For the text-containing cell, return its midpoint in (x, y) coordinate format. 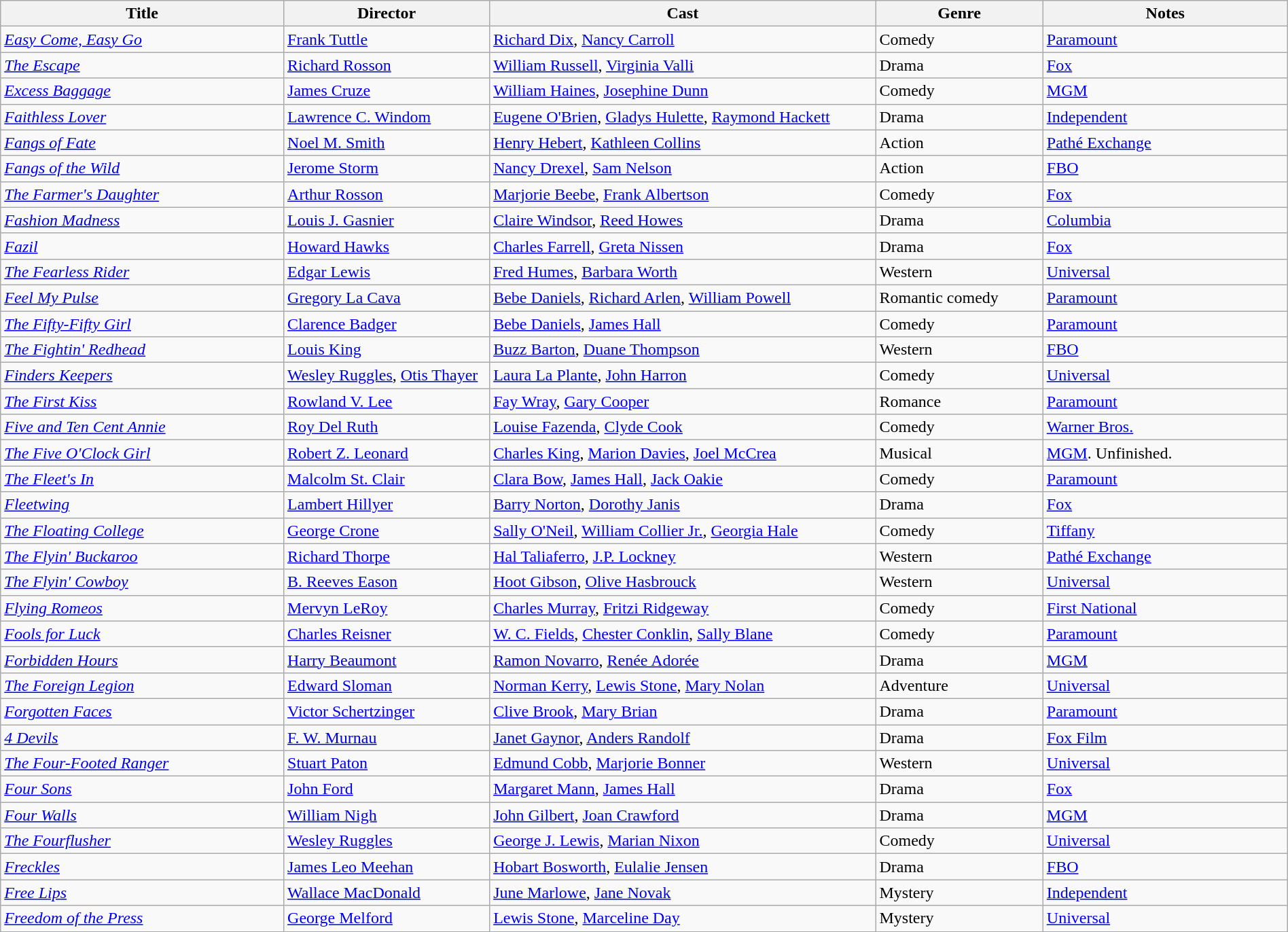
Forbidden Hours (143, 660)
The Escape (143, 65)
Fred Humes, Barbara Worth (683, 272)
Ramon Novarro, Renée Adorée (683, 660)
Frank Tuttle (387, 39)
Louis King (387, 350)
The Flyin' Buckaroo (143, 556)
Howard Hawks (387, 246)
Lawrence C. Windom (387, 117)
Noel M. Smith (387, 143)
F. W. Murnau (387, 737)
Buzz Barton, Duane Thompson (683, 350)
The Foreign Legion (143, 685)
Sally O'Neil, William Collier Jr., Georgia Hale (683, 531)
Nancy Drexel, Sam Nelson (683, 168)
Richard Thorpe (387, 556)
Hal Taliaferro, J.P. Lockney (683, 556)
Columbia (1165, 220)
Flying Romeos (143, 608)
Jerome Storm (387, 168)
Clive Brook, Mary Brian (683, 711)
Warner Bros. (1165, 427)
B. Reeves Eason (387, 582)
Musical (959, 453)
4 Devils (143, 737)
Forgotten Faces (143, 711)
William Haines, Josephine Dunn (683, 91)
Barry Norton, Dorothy Janis (683, 505)
Victor Schertzinger (387, 711)
Mervyn LeRoy (387, 608)
James Cruze (387, 91)
The Five O'Clock Girl (143, 453)
Rowland V. Lee (387, 401)
June Marlowe, Jane Novak (683, 893)
Feel My Pulse (143, 298)
First National (1165, 608)
William Russell, Virginia Valli (683, 65)
Janet Gaynor, Anders Randolf (683, 737)
The Fleet's In (143, 479)
Laura La Plante, John Harron (683, 376)
Arthur Rosson (387, 194)
Edmund Cobb, Marjorie Bonner (683, 764)
Claire Windsor, Reed Howes (683, 220)
Cast (683, 14)
Fay Wray, Gary Cooper (683, 401)
Wallace MacDonald (387, 893)
The Fightin' Redhead (143, 350)
Wesley Ruggles, Otis Thayer (387, 376)
Adventure (959, 685)
Louis J. Gasnier (387, 220)
Fangs of the Wild (143, 168)
Excess Baggage (143, 91)
Stuart Paton (387, 764)
The Fearless Rider (143, 272)
Malcolm St. Clair (387, 479)
Lewis Stone, Marceline Day (683, 918)
The Fifty-Fifty Girl (143, 324)
Marjorie Beebe, Frank Albertson (683, 194)
Free Lips (143, 893)
Edgar Lewis (387, 272)
Robert Z. Leonard (387, 453)
Hoot Gibson, Olive Hasbrouck (683, 582)
Notes (1165, 14)
Edward Sloman (387, 685)
Richard Dix, Nancy Carroll (683, 39)
John Gilbert, Joan Crawford (683, 815)
Wesley Ruggles (387, 841)
George J. Lewis, Marian Nixon (683, 841)
Clarence Badger (387, 324)
Romantic comedy (959, 298)
Henry Hebert, Kathleen Collins (683, 143)
The Farmer's Daughter (143, 194)
Finders Keepers (143, 376)
Freedom of the Press (143, 918)
Fox Film (1165, 737)
Charles Reisner (387, 634)
The Four-Footed Ranger (143, 764)
Fazil (143, 246)
Fleetwing (143, 505)
William Nigh (387, 815)
The Flyin' Cowboy (143, 582)
Bebe Daniels, Richard Arlen, William Powell (683, 298)
Margaret Mann, James Hall (683, 789)
Romance (959, 401)
Director (387, 14)
Fashion Madness (143, 220)
Charles Murray, Fritzi Ridgeway (683, 608)
Roy Del Ruth (387, 427)
Easy Come, Easy Go (143, 39)
Charles Farrell, Greta Nissen (683, 246)
Fangs of Fate (143, 143)
Richard Rosson (387, 65)
Four Sons (143, 789)
Five and Ten Cent Annie (143, 427)
Title (143, 14)
Norman Kerry, Lewis Stone, Mary Nolan (683, 685)
The First Kiss (143, 401)
James Leo Meehan (387, 867)
Gregory La Cava (387, 298)
Bebe Daniels, James Hall (683, 324)
MGM. Unfinished. (1165, 453)
George Crone (387, 531)
The Fourflusher (143, 841)
Genre (959, 14)
Charles King, Marion Davies, Joel McCrea (683, 453)
Tiffany (1165, 531)
Freckles (143, 867)
Hobart Bosworth, Eulalie Jensen (683, 867)
Lambert Hillyer (387, 505)
Louise Fazenda, Clyde Cook (683, 427)
John Ford (387, 789)
Clara Bow, James Hall, Jack Oakie (683, 479)
The Floating College (143, 531)
W. C. Fields, Chester Conklin, Sally Blane (683, 634)
Faithless Lover (143, 117)
Eugene O'Brien, Gladys Hulette, Raymond Hackett (683, 117)
Fools for Luck (143, 634)
George Melford (387, 918)
Harry Beaumont (387, 660)
Four Walls (143, 815)
